Pinpoint the cell where the given text exists, returning its [X, Y] midpoint coordinate. 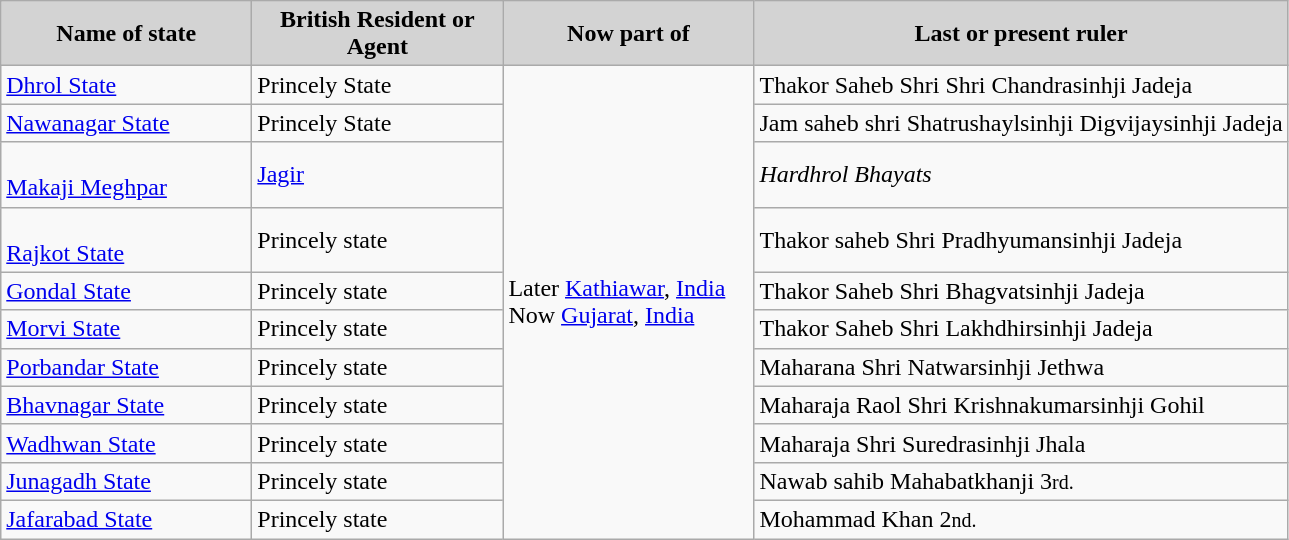
Wadhwan State [126, 443]
British Resident or Agent [378, 34]
Jafarabad State [126, 519]
Morvi State [126, 329]
Bhavnagar State [126, 405]
Junagadh State [126, 481]
Makaji Meghpar [126, 174]
Jagir [378, 174]
Mohammad Khan 2nd. [1021, 519]
Rajkot State [126, 240]
Name of state [126, 34]
Nawab sahib Mahabatkhanji 3rd. [1021, 481]
Now part of [628, 34]
Thakor Saheb Shri Shri Chandrasinhji Jadeja [1021, 85]
Thakor Saheb Shri Lakhdhirsinhji Jadeja [1021, 329]
Hardhrol Bhayats [1021, 174]
Last or present ruler [1021, 34]
Porbandar State [126, 367]
Maharaja Shri Suredrasinhji Jhala [1021, 443]
Later Kathiawar, IndiaNow Gujarat, India [628, 302]
Gondal State [126, 291]
Maharana Shri Natwarsinhji Jethwa [1021, 367]
Thakor Saheb Shri Bhagvatsinhji Jadeja [1021, 291]
Jam saheb shri Shatrushaylsinhji Digvijaysinhji Jadeja [1021, 123]
Maharaja Raol Shri Krishnakumarsinhji Gohil [1021, 405]
Nawanagar State [126, 123]
Dhrol State [126, 85]
Thakor saheb Shri Pradhyumansinhji Jadeja [1021, 240]
